Identify which cell holds the provided text, then report its (X, Y) central coordinate. 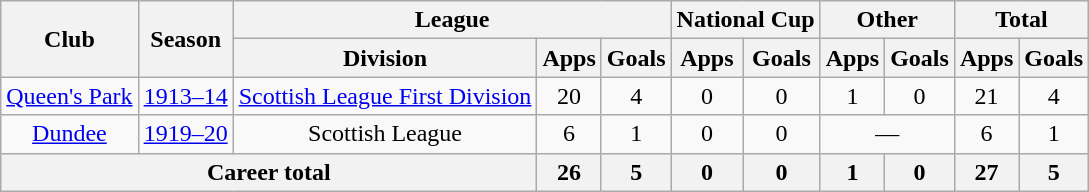
Club (70, 39)
1913–14 (186, 96)
21 (986, 96)
27 (986, 172)
Division (385, 58)
26 (569, 172)
Scottish League First Division (385, 96)
Other (887, 20)
Scottish League (385, 134)
National Cup (746, 20)
Career total (269, 172)
Queen's Park (70, 96)
— (887, 134)
1919–20 (186, 134)
Total (1021, 20)
Dundee (70, 134)
20 (569, 96)
League (452, 20)
Season (186, 39)
